Provide the [X, Y] coordinate of the cell's center where the given text is located.  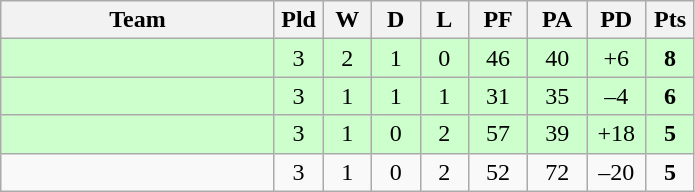
+6 [616, 58]
46 [498, 58]
–20 [616, 172]
+18 [616, 134]
52 [498, 172]
PA [558, 20]
39 [558, 134]
W [348, 20]
PD [616, 20]
Team [138, 20]
57 [498, 134]
D [396, 20]
L [444, 20]
72 [558, 172]
PF [498, 20]
–4 [616, 96]
8 [670, 58]
35 [558, 96]
6 [670, 96]
40 [558, 58]
Pld [298, 20]
31 [498, 96]
Pts [670, 20]
